Pinpoint the cell where the given text exists, returning its [x, y] midpoint coordinate. 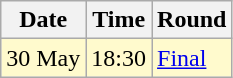
Round [192, 20]
30 May [44, 58]
Date [44, 20]
Final [192, 58]
Time [119, 20]
18:30 [119, 58]
